Identify which cell holds the provided text, then report its [x, y] central coordinate. 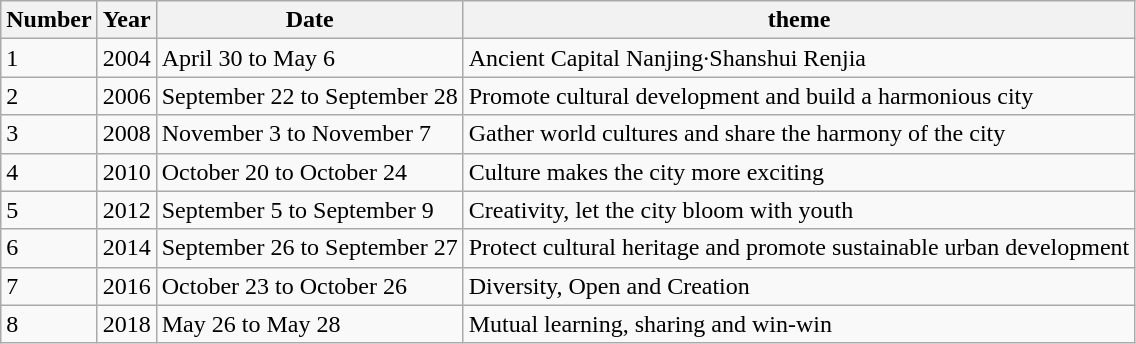
Year [126, 20]
April 30 to May 6 [310, 58]
May 26 to May 28 [310, 324]
2014 [126, 248]
November 3 to November 7 [310, 134]
2006 [126, 96]
September 22 to September 28 [310, 96]
Promote cultural development and build a harmonious city [799, 96]
theme [799, 20]
2008 [126, 134]
Protect cultural heritage and promote sustainable urban development [799, 248]
8 [49, 324]
2010 [126, 172]
3 [49, 134]
4 [49, 172]
1 [49, 58]
October 20 to October 24 [310, 172]
2018 [126, 324]
7 [49, 286]
2016 [126, 286]
Diversity, Open and Creation [799, 286]
Mutual learning, sharing and win-win [799, 324]
September 5 to September 9 [310, 210]
Creativity, let the city bloom with youth [799, 210]
Culture makes the city more exciting [799, 172]
Number [49, 20]
Gather world cultures and share the harmony of the city [799, 134]
September 26 to September 27 [310, 248]
5 [49, 210]
2 [49, 96]
October 23 to October 26 [310, 286]
Date [310, 20]
Ancient Capital Nanjing·Shanshui Renjia [799, 58]
6 [49, 248]
2004 [126, 58]
2012 [126, 210]
